For the text-containing cell, return its midpoint in [x, y] coordinate format. 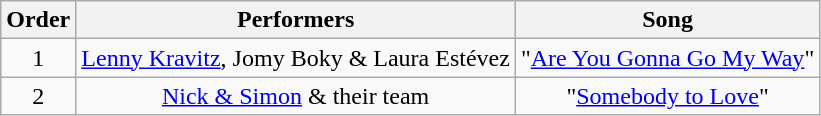
Nick & Simon & their team [296, 96]
1 [38, 58]
Performers [296, 20]
"Are You Gonna Go My Way" [667, 58]
Lenny Kravitz, Jomy Boky & Laura Estévez [296, 58]
Song [667, 20]
"Somebody to Love" [667, 96]
Order [38, 20]
2 [38, 96]
